Provide the [x, y] coordinate of the cell's center where the given text is located.  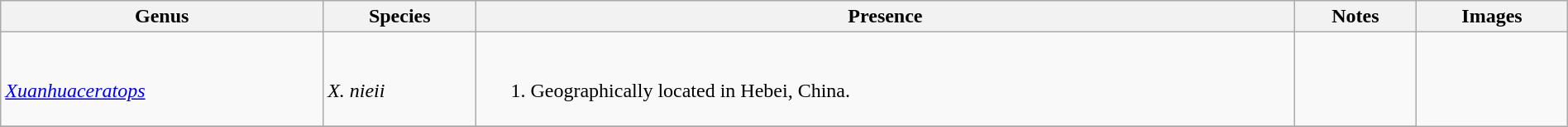
Notes [1355, 17]
Presence [885, 17]
Geographically located in Hebei, China. [885, 80]
Images [1492, 17]
Xuanhuaceratops [162, 80]
X. nieii [400, 80]
Genus [162, 17]
Species [400, 17]
